Identify which cell holds the provided text, then report its (X, Y) central coordinate. 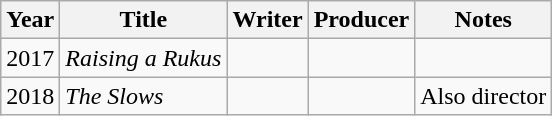
Producer (362, 20)
The Slows (144, 96)
Writer (268, 20)
2018 (30, 96)
Notes (484, 20)
Also director (484, 96)
Title (144, 20)
2017 (30, 58)
Raising a Rukus (144, 58)
Year (30, 20)
